From the cell containing the given text, extract its center point as (x, y) coordinate. 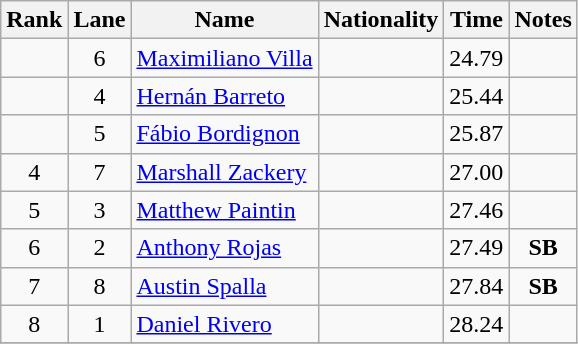
Time (476, 20)
25.87 (476, 134)
1 (100, 324)
27.84 (476, 286)
2 (100, 248)
Anthony Rojas (224, 248)
Austin Spalla (224, 286)
3 (100, 210)
Daniel Rivero (224, 324)
24.79 (476, 58)
28.24 (476, 324)
Marshall Zackery (224, 172)
Name (224, 20)
27.49 (476, 248)
27.00 (476, 172)
Notes (543, 20)
25.44 (476, 96)
Matthew Paintin (224, 210)
Hernán Barreto (224, 96)
Fábio Bordignon (224, 134)
Lane (100, 20)
27.46 (476, 210)
Rank (34, 20)
Maximiliano Villa (224, 58)
Nationality (381, 20)
